Search for the cell housing the specified text and yield its (X, Y) center coordinate. 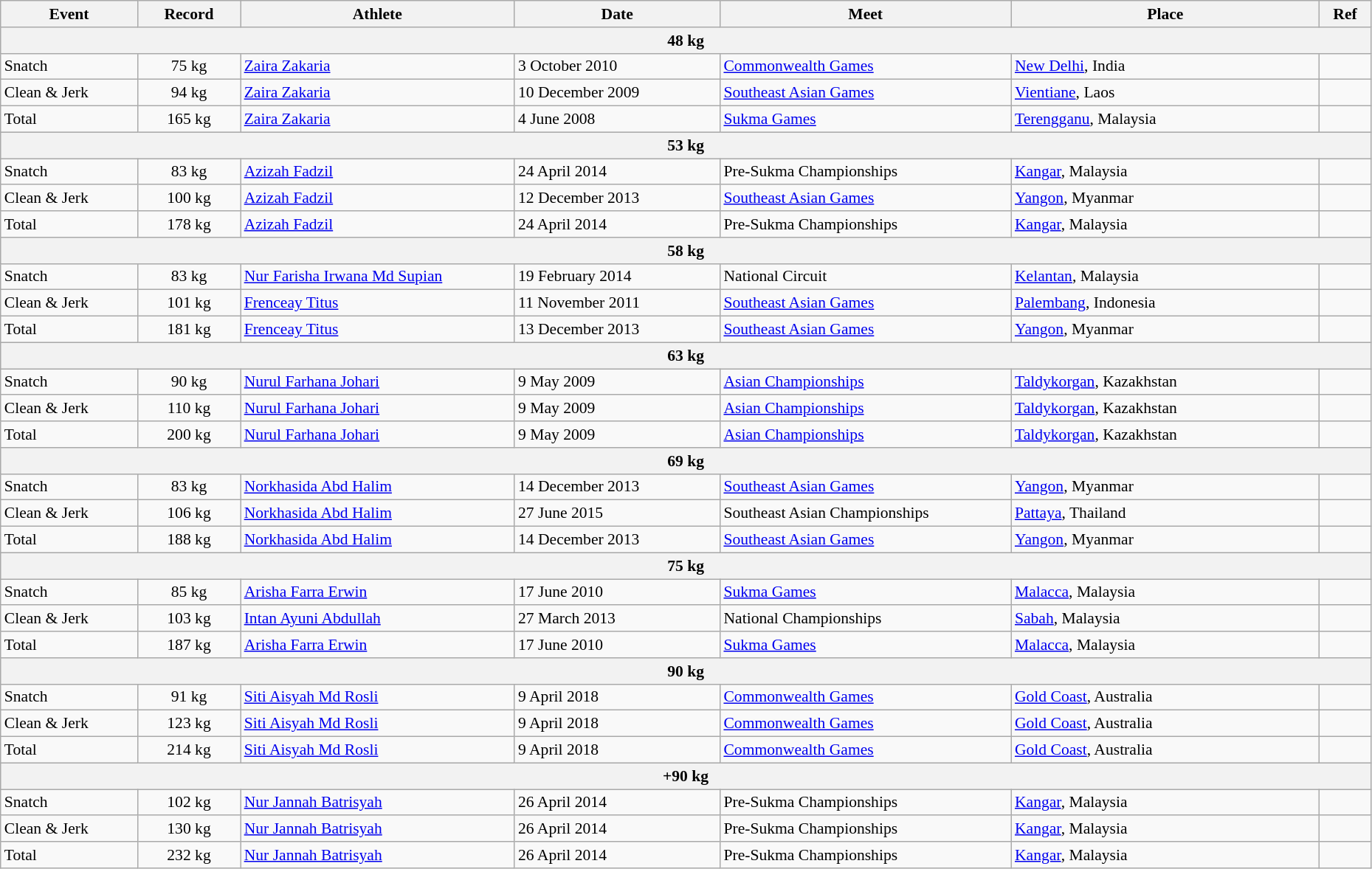
102 kg (189, 803)
National Circuit (865, 277)
Terengganu, Malaysia (1165, 120)
100 kg (189, 198)
Southeast Asian Championships (865, 513)
Record (189, 14)
123 kg (189, 724)
Kelantan, Malaysia (1165, 277)
27 March 2013 (617, 619)
National Championships (865, 619)
106 kg (189, 513)
103 kg (189, 619)
Ref (1345, 14)
187 kg (189, 645)
214 kg (189, 750)
Pattaya, Thailand (1165, 513)
85 kg (189, 592)
58 kg (686, 251)
110 kg (189, 409)
Sabah, Malaysia (1165, 619)
48 kg (686, 41)
63 kg (686, 356)
181 kg (189, 330)
Intan Ayuni Abdullah (378, 619)
Nur Farisha Irwana Md Supian (378, 277)
69 kg (686, 461)
200 kg (189, 434)
178 kg (189, 224)
12 December 2013 (617, 198)
Meet (865, 14)
Palembang, Indonesia (1165, 303)
188 kg (189, 540)
91 kg (189, 697)
Date (617, 14)
101 kg (189, 303)
13 December 2013 (617, 330)
4 June 2008 (617, 120)
11 November 2011 (617, 303)
94 kg (189, 93)
130 kg (189, 829)
Athlete (378, 14)
53 kg (686, 145)
232 kg (189, 855)
+90 kg (686, 776)
10 December 2009 (617, 93)
New Delhi, India (1165, 66)
27 June 2015 (617, 513)
Vientiane, Laos (1165, 93)
3 October 2010 (617, 66)
19 February 2014 (617, 277)
165 kg (189, 120)
Place (1165, 14)
Event (69, 14)
